Output the [X, Y] coordinate of the center of the cell containing the given text.  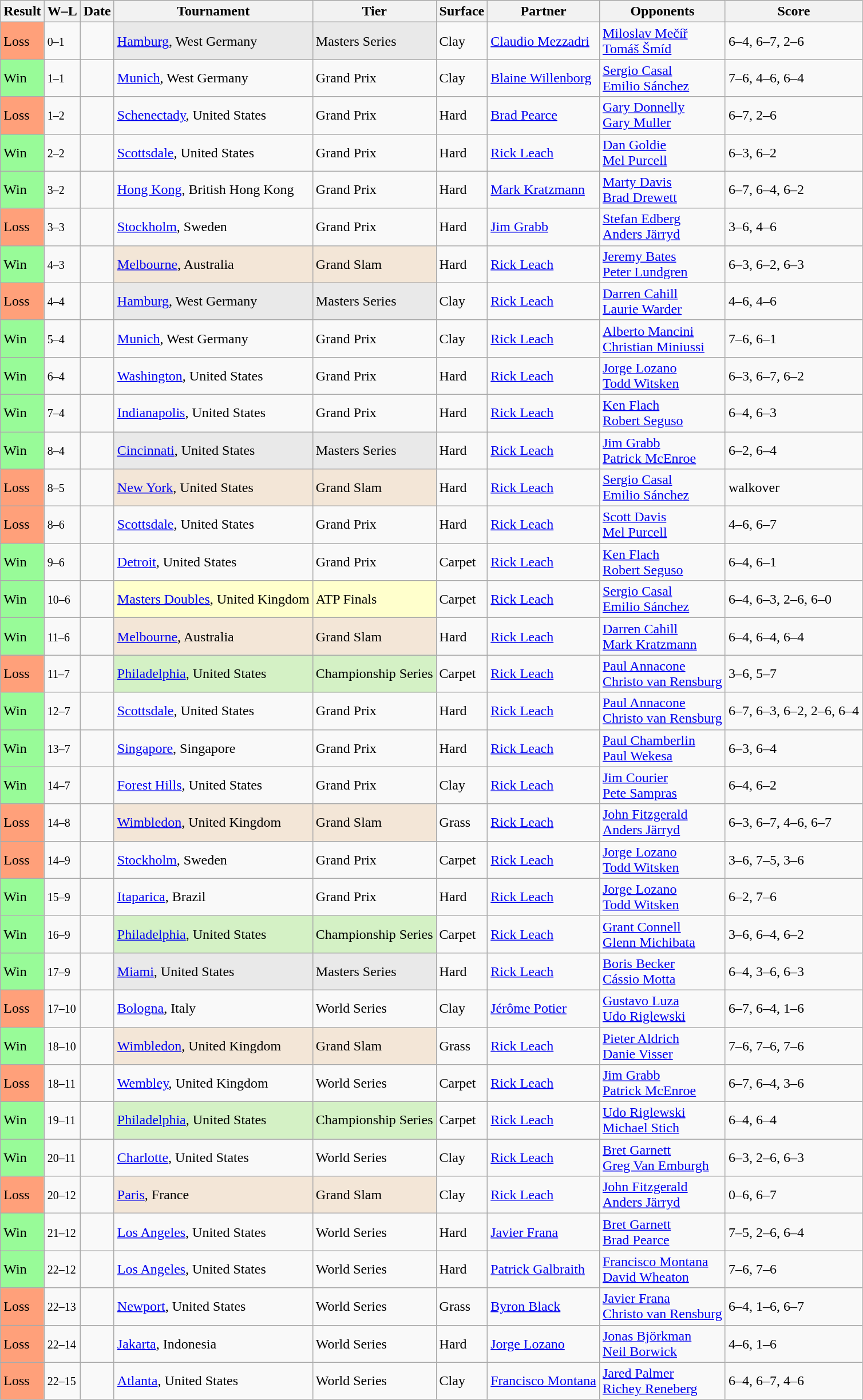
Gary Donnelly Gary Muller [662, 116]
Itaparica, Brazil [213, 897]
Claudio Mezzadri [544, 41]
0–6, 6–7 [793, 1195]
7–6, 7–6, 7–6 [793, 1046]
Scott Davis Mel Purcell [662, 525]
Cincinnati, United States [213, 450]
4–6, 4–6 [793, 301]
8–5 [62, 487]
Tier [374, 11]
Forest Hills, United States [213, 785]
Jorge Lozano [544, 1343]
7–6, 4–6, 6–4 [793, 78]
Jim Courier Pete Sampras [662, 785]
6–4, 3–6, 6–3 [793, 971]
Francisco Montana David Wheaton [662, 1269]
4–6, 6–7 [793, 525]
1–2 [62, 116]
Byron Black [544, 1307]
8–4 [62, 450]
18–10 [62, 1046]
22–14 [62, 1343]
Javier Frana [544, 1232]
14–7 [62, 785]
New York, United States [213, 487]
22–15 [62, 1381]
Stefan Edberg Anders Järryd [662, 227]
18–11 [62, 1084]
6–4, 6–1 [793, 562]
6–4, 1–6, 6–7 [793, 1307]
3–2 [62, 190]
Atlanta, United States [213, 1381]
13–7 [62, 748]
Mark Kratzmann [544, 190]
Bret Garnett Brad Pearce [662, 1232]
6–3, 6–4 [793, 748]
Brad Pearce [544, 116]
4–6, 1–6 [793, 1343]
6–4, 6–3 [793, 413]
6–3, 6–7, 6–2 [793, 375]
Francisco Montana [544, 1381]
Result [22, 11]
Date [97, 11]
17–10 [62, 1008]
4–4 [62, 301]
6–3, 6–2, 6–3 [793, 264]
3–3 [62, 227]
6–4, 6–7, 2–6 [793, 41]
Newport, United States [213, 1307]
6–4, 6–7, 4–6 [793, 1381]
Bret Garnett Greg Van Emburgh [662, 1158]
Grant Connell Glenn Michibata [662, 934]
20–12 [62, 1195]
Surface [462, 11]
1–1 [62, 78]
Paris, France [213, 1195]
Jim Grabb [544, 227]
Detroit, United States [213, 562]
Darren Cahill Mark Kratzmann [662, 636]
Indianapolis, United States [213, 413]
10–6 [62, 600]
6–4, 6–2 [793, 785]
7–5, 2–6, 6–4 [793, 1232]
Jakarta, Indonesia [213, 1343]
Wembley, United Kingdom [213, 1084]
Jared Palmer Richey Reneberg [662, 1381]
21–12 [62, 1232]
6–2, 6–4 [793, 450]
Dan Goldie Mel Purcell [662, 152]
W–L [62, 11]
17–9 [62, 971]
12–7 [62, 711]
Washington, United States [213, 375]
Pieter Aldrich Danie Visser [662, 1046]
6–4 [62, 375]
22–12 [62, 1269]
Alberto Mancini Christian Miniussi [662, 339]
15–9 [62, 897]
6–7, 6–3, 6–2, 2–6, 6–4 [793, 711]
Boris Becker Cássio Motta [662, 971]
walkover [793, 487]
20–11 [62, 1158]
6–2, 7–6 [793, 897]
Jeremy Bates Peter Lundgren [662, 264]
6–4, 6–3, 2–6, 6–0 [793, 600]
3–6, 4–6 [793, 227]
3–6, 6–4, 6–2 [793, 934]
Hong Kong, British Hong Kong [213, 190]
Schenectady, United States [213, 116]
14–9 [62, 859]
11–7 [62, 674]
Partner [544, 11]
3–6, 7–5, 3–6 [793, 859]
Gustavo Luza Udo Riglewski [662, 1008]
7–6, 7–6 [793, 1269]
9–6 [62, 562]
Javier Frana Christo van Rensburg [662, 1307]
Masters Doubles, United Kingdom [213, 600]
6–3, 6–2 [793, 152]
Jonas Björkman Neil Borwick [662, 1343]
6–4, 6–4, 6–4 [793, 636]
6–7, 6–4, 6–2 [793, 190]
2–2 [62, 152]
Miloslav Mečíř Tomáš Šmíd [662, 41]
Darren Cahill Laurie Warder [662, 301]
6–7, 2–6 [793, 116]
6–7, 6–4, 1–6 [793, 1008]
7–6, 6–1 [793, 339]
6–3, 2–6, 6–3 [793, 1158]
Paul Chamberlin Paul Wekesa [662, 748]
8–6 [62, 525]
0–1 [62, 41]
11–6 [62, 636]
6–3, 6–7, 4–6, 6–7 [793, 823]
Singapore, Singapore [213, 748]
16–9 [62, 934]
14–8 [62, 823]
Jérôme Potier [544, 1008]
22–13 [62, 1307]
6–7, 6–4, 3–6 [793, 1084]
Marty Davis Brad Drewett [662, 190]
Tournament [213, 11]
Patrick Galbraith [544, 1269]
4–3 [62, 264]
Blaine Willenborg [544, 78]
Miami, United States [213, 971]
7–4 [62, 413]
3–6, 5–7 [793, 674]
6–4, 6–4 [793, 1120]
19–11 [62, 1120]
Udo Riglewski Michael Stich [662, 1120]
5–4 [62, 339]
Bologna, Italy [213, 1008]
Charlotte, United States [213, 1158]
Opponents [662, 11]
Score [793, 11]
ATP Finals [374, 600]
